For the text-containing cell, return its midpoint in (X, Y) coordinate format. 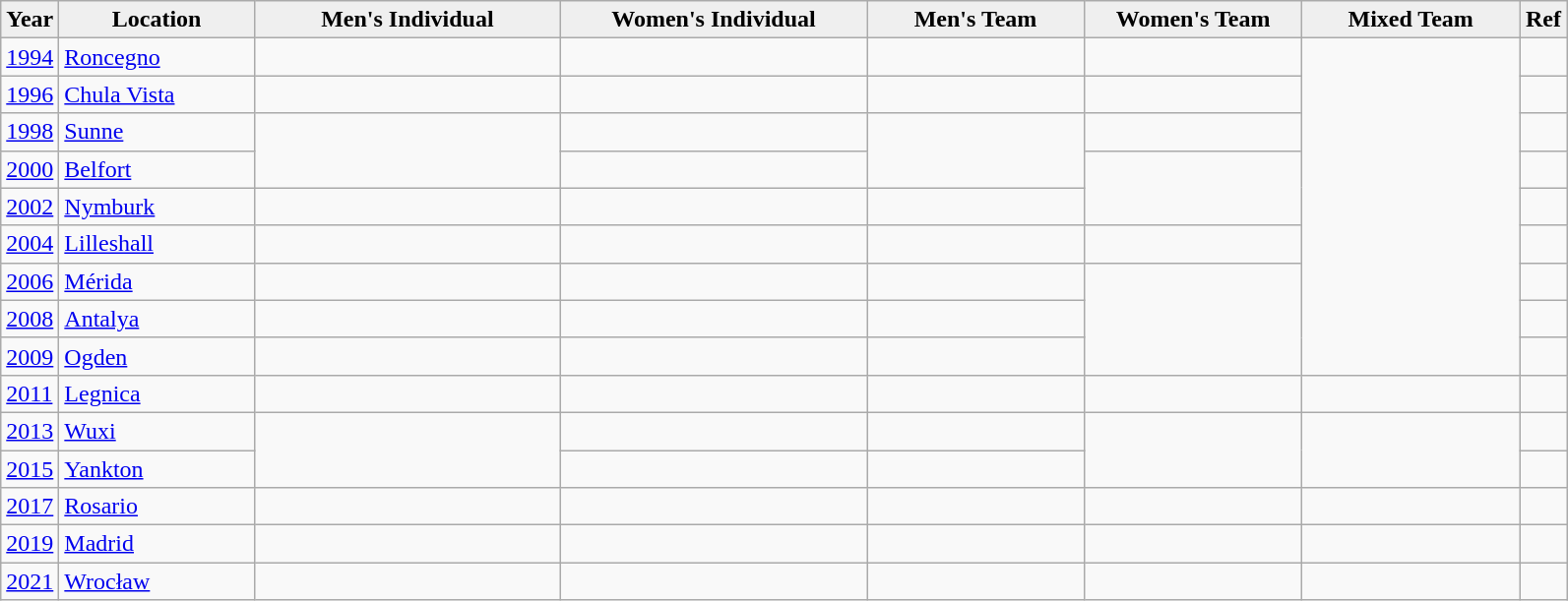
2009 (30, 356)
1994 (30, 57)
Men's Team (974, 20)
2021 (30, 581)
Wuxi (157, 431)
Rosario (157, 507)
Ref (1543, 20)
Women's Team (1193, 20)
Nymburk (157, 207)
2019 (30, 544)
Yankton (157, 469)
Men's Individual (408, 20)
1996 (30, 94)
Ogden (157, 356)
Legnica (157, 393)
2017 (30, 507)
2013 (30, 431)
Sunne (157, 132)
2004 (30, 244)
Madrid (157, 544)
2002 (30, 207)
1998 (30, 132)
2008 (30, 319)
Belfort (157, 169)
Women's Individual (713, 20)
2006 (30, 281)
Lilleshall (157, 244)
Mixed Team (1411, 20)
Mérida (157, 281)
Year (30, 20)
2011 (30, 393)
Antalya (157, 319)
2000 (30, 169)
Wrocław (157, 581)
Location (157, 20)
2015 (30, 469)
Roncegno (157, 57)
Chula Vista (157, 94)
